From the cell containing the given text, extract its center point as [x, y] coordinate. 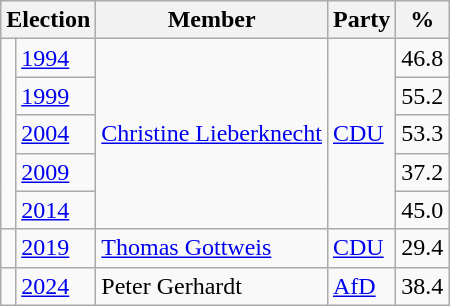
1999 [56, 96]
2014 [56, 210]
38.4 [422, 286]
37.2 [422, 172]
AfD [361, 286]
29.4 [422, 248]
2009 [56, 172]
1994 [56, 58]
Thomas Gottweis [212, 248]
% [422, 20]
Election [48, 20]
53.3 [422, 134]
2019 [56, 248]
46.8 [422, 58]
55.2 [422, 96]
2024 [56, 286]
2004 [56, 134]
Christine Lieberknecht [212, 134]
Peter Gerhardt [212, 286]
Member [212, 20]
Party [361, 20]
45.0 [422, 210]
